For the text-containing cell, return its midpoint in (X, Y) coordinate format. 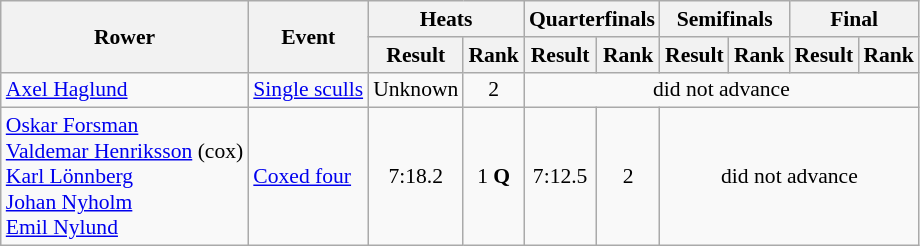
1 Q (494, 177)
Rower (125, 36)
Single sculls (308, 90)
Quarterfinals (592, 19)
Unknown (416, 90)
Event (308, 36)
7:12.5 (560, 177)
Oskar Forsman Valdemar Henriksson (cox) Karl Lönnberg Johan Nyholm Emil Nylund (125, 177)
Heats (446, 19)
Coxed four (308, 177)
Final (854, 19)
Semifinals (724, 19)
7:18.2 (416, 177)
Axel Haglund (125, 90)
